Output the [X, Y] coordinate of the center of the cell containing the given text.  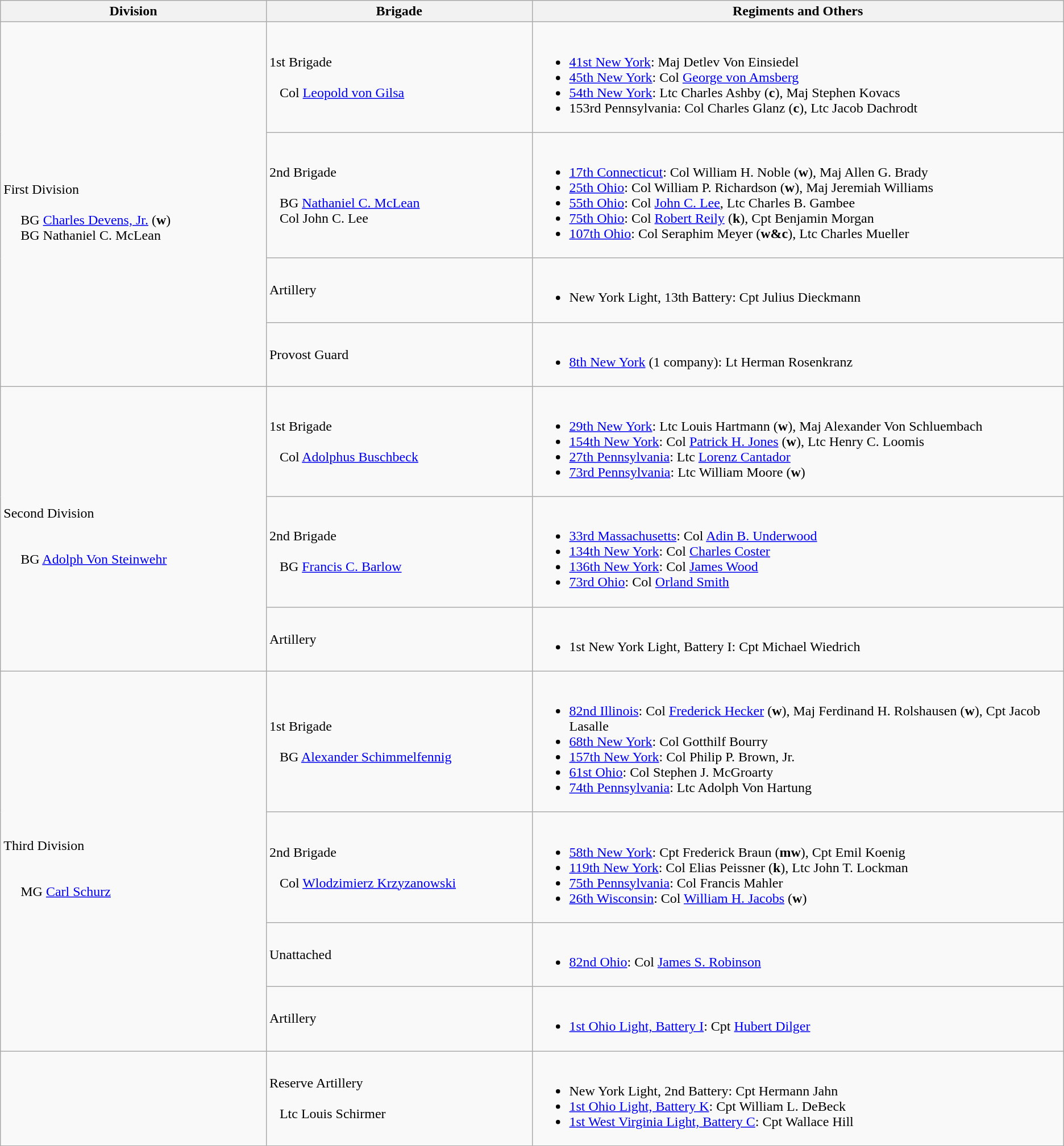
2nd Brigade Col Wlodzimierz Krzyzanowski [399, 867]
Regiments and Others [798, 11]
Reserve Artillery Ltc Louis Schirmer [399, 1099]
Provost Guard [399, 355]
2nd Brigade BG Nathaniel C. McLean Col John C. Lee [399, 195]
1st Brigade Col Leopold von Gilsa [399, 77]
Division [134, 11]
2nd Brigade BG Francis C. Barlow [399, 552]
New York Light, 13th Battery: Cpt Julius Dieckmann [798, 290]
1st Brigade Col Adolphus Buschbeck [399, 441]
Third Division MG Carl Schurz [134, 861]
Unattached [399, 955]
First Division BG Charles Devens, Jr. (w) BG Nathaniel C. McLean [134, 205]
8th New York (1 company): Lt Herman Rosenkranz [798, 355]
Second Division BG Adolph Von Steinwehr [134, 528]
New York Light, 2nd Battery: Cpt Hermann Jahn1st Ohio Light, Battery K: Cpt William L. DeBeck1st West Virginia Light, Battery C: Cpt Wallace Hill [798, 1099]
82nd Ohio: Col James S. Robinson [798, 955]
1st New York Light, Battery I: Cpt Michael Wiedrich [798, 639]
1st Brigade BG Alexander Schimmelfennig [399, 741]
1st Ohio Light, Battery I: Cpt Hubert Dilger [798, 1018]
Brigade [399, 11]
33rd Massachusetts: Col Adin B. Underwood134th New York: Col Charles Coster136th New York: Col James Wood73rd Ohio: Col Orland Smith [798, 552]
